Extract the (x, y) coordinate from the center of the cell holding the provided text.  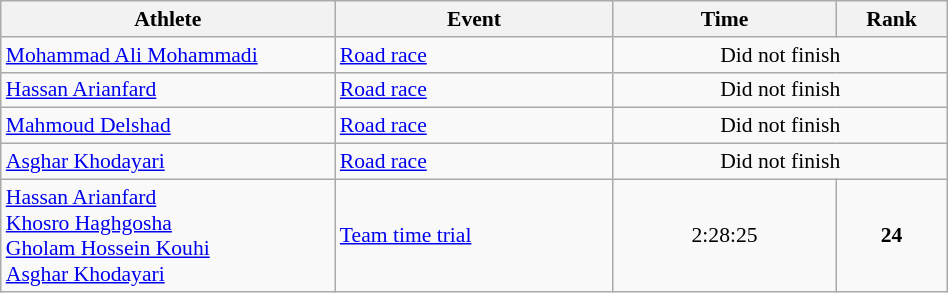
Asghar Khodayari (168, 162)
Hassan ArianfardKhosro HaghgoshaGholam Hossein KouhiAsghar Khodayari (168, 235)
2:28:25 (724, 235)
Mohammad Ali Mohammadi (168, 55)
Time (724, 19)
Event (474, 19)
Mahmoud Delshad (168, 126)
Team time trial (474, 235)
Rank (892, 19)
Athlete (168, 19)
Hassan Arianfard (168, 90)
24 (892, 235)
